Extract the (x, y) coordinate from the center of the cell holding the provided text.  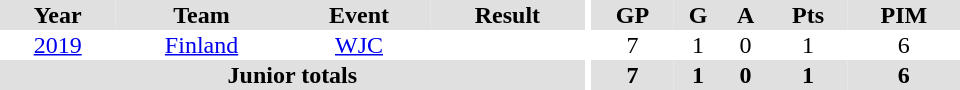
G (698, 15)
Finland (202, 45)
Junior totals (292, 75)
Team (202, 15)
A (746, 15)
Year (58, 15)
Event (359, 15)
GP (632, 15)
Result (507, 15)
2019 (58, 45)
Pts (808, 15)
PIM (904, 15)
WJC (359, 45)
